Search for the cell housing the specified text and yield its [x, y] center coordinate. 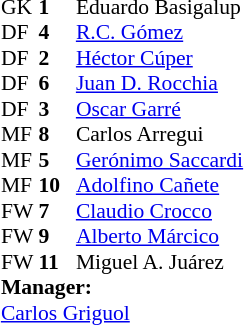
Carlos Arregui [160, 135]
Manager: [122, 287]
8 [57, 135]
R.C. Gómez [160, 33]
2 [57, 58]
Juan D. Rocchia [160, 83]
Gerónimo Saccardi [160, 160]
Oscar Garré [160, 109]
Alberto Márcico [160, 237]
7 [57, 211]
Claudio Crocco [160, 211]
9 [57, 237]
5 [57, 160]
4 [57, 33]
Miguel A. Juárez [160, 262]
Héctor Cúper [160, 58]
6 [57, 83]
11 [57, 262]
Adolfino Cañete [160, 185]
3 [57, 109]
10 [57, 185]
